Capture the cell that displays the provided text and extract its [X, Y] central coordinate. 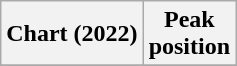
Peakposition [189, 34]
Chart (2022) [72, 34]
